Detect which cell encompasses the target text, then output its (X, Y) center coordinate. 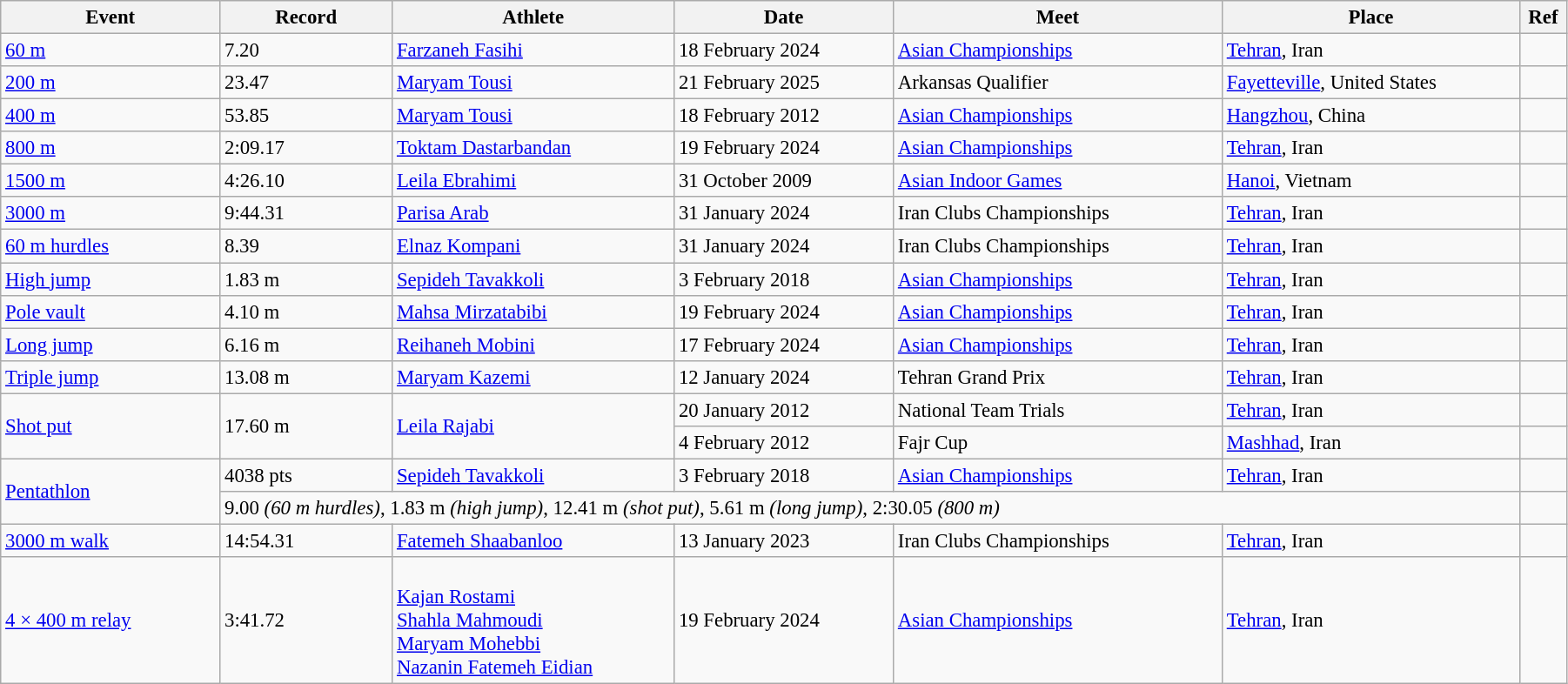
Record (306, 17)
Place (1370, 17)
2:09.17 (306, 148)
13 January 2023 (784, 540)
Mahsa Mirzatabibi (533, 312)
Arkansas Qualifier (1058, 83)
Fatemeh Shaabanloo (533, 540)
4 February 2012 (784, 443)
3000 m walk (111, 540)
Event (111, 17)
4:26.10 (306, 181)
Farzaneh Fasihi (533, 50)
4 × 400 m relay (111, 620)
Hangzhou, China (1370, 116)
18 February 2024 (784, 50)
60 m hurdles (111, 246)
3:41.72 (306, 620)
High jump (111, 279)
17 February 2024 (784, 345)
Shot put (111, 426)
53.85 (306, 116)
Ref (1543, 17)
Pentathlon (111, 491)
Leila Rajabi (533, 426)
Asian Indoor Games (1058, 181)
6.16 m (306, 345)
Toktam Dastarbandan (533, 148)
Elnaz Kompani (533, 246)
Hanoi, Vietnam (1370, 181)
4038 pts (306, 475)
23.47 (306, 83)
Athlete (533, 17)
1.83 m (306, 279)
Meet (1058, 17)
4.10 m (306, 312)
Triple jump (111, 377)
200 m (111, 83)
8.39 (306, 246)
Kajan RostamiShahla MahmoudiMaryam MohebbiNazanin Fatemeh Eidian (533, 620)
7.20 (306, 50)
Long jump (111, 345)
400 m (111, 116)
12 January 2024 (784, 377)
18 February 2012 (784, 116)
1500 m (111, 181)
National Team Trials (1058, 410)
Leila Ebrahimi (533, 181)
Fajr Cup (1058, 443)
Pole vault (111, 312)
60 m (111, 50)
9:44.31 (306, 213)
9.00 (60 m hurdles), 1.83 m (high jump), 12.41 m (shot put), 5.61 m (long jump), 2:30.05 (800 m) (870, 508)
20 January 2012 (784, 410)
Parisa Arab (533, 213)
13.08 m (306, 377)
Tehran Grand Prix (1058, 377)
Reihaneh Mobini (533, 345)
Date (784, 17)
Maryam Kazemi (533, 377)
17.60 m (306, 426)
Fayetteville, United States (1370, 83)
14:54.31 (306, 540)
21 February 2025 (784, 83)
3000 m (111, 213)
Mashhad, Iran (1370, 443)
800 m (111, 148)
31 October 2009 (784, 181)
